Capture the cell that displays the provided text and extract its [x, y] central coordinate. 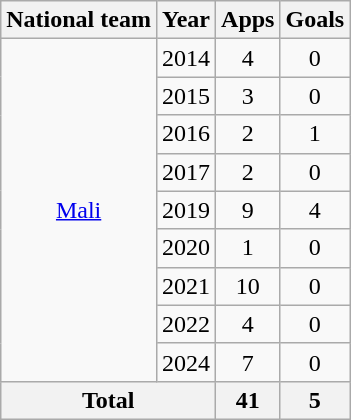
Mali [79, 210]
7 [248, 362]
2017 [186, 172]
9 [248, 210]
2021 [186, 286]
2016 [186, 134]
5 [315, 400]
Goals [315, 20]
2024 [186, 362]
2019 [186, 210]
3 [248, 96]
National team [79, 20]
41 [248, 400]
Year [186, 20]
2015 [186, 96]
Total [108, 400]
10 [248, 286]
2014 [186, 58]
2022 [186, 324]
2020 [186, 248]
Apps [248, 20]
